Locate the cell with the specified text and output its (x, y) center coordinate. 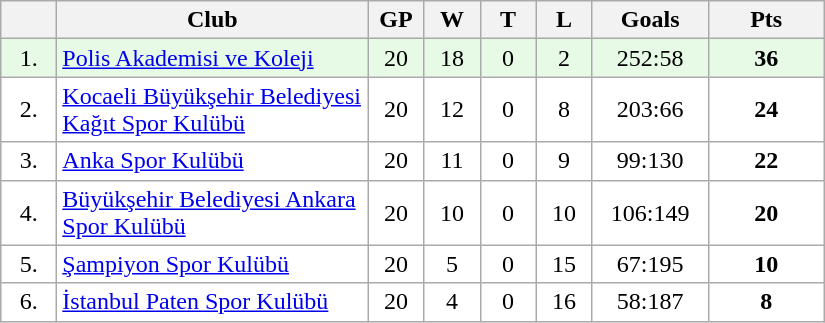
T (508, 20)
58:187 (650, 302)
16 (564, 302)
İstanbul Paten Spor Kulübü (212, 302)
Goals (650, 20)
203:66 (650, 110)
Anka Spor Kulübü (212, 161)
9 (564, 161)
Club (212, 20)
15 (564, 264)
L (564, 20)
24 (766, 110)
Kocaeli Büyükşehir Belediyesi Kağıt Spor Kulübü (212, 110)
11 (452, 161)
Şampiyon Spor Kulübü (212, 264)
5. (29, 264)
Büyükşehir Belediyesi Ankara Spor Kulübü (212, 212)
18 (452, 58)
2 (564, 58)
3. (29, 161)
36 (766, 58)
4 (452, 302)
4. (29, 212)
6. (29, 302)
GP (396, 20)
1. (29, 58)
Pts (766, 20)
5 (452, 264)
22 (766, 161)
W (452, 20)
2. (29, 110)
12 (452, 110)
106:149 (650, 212)
99:130 (650, 161)
67:195 (650, 264)
252:58 (650, 58)
Polis Akademisi ve Koleji (212, 58)
